Scan for the cell matching the given text and deliver its (X, Y) coordinate at center. 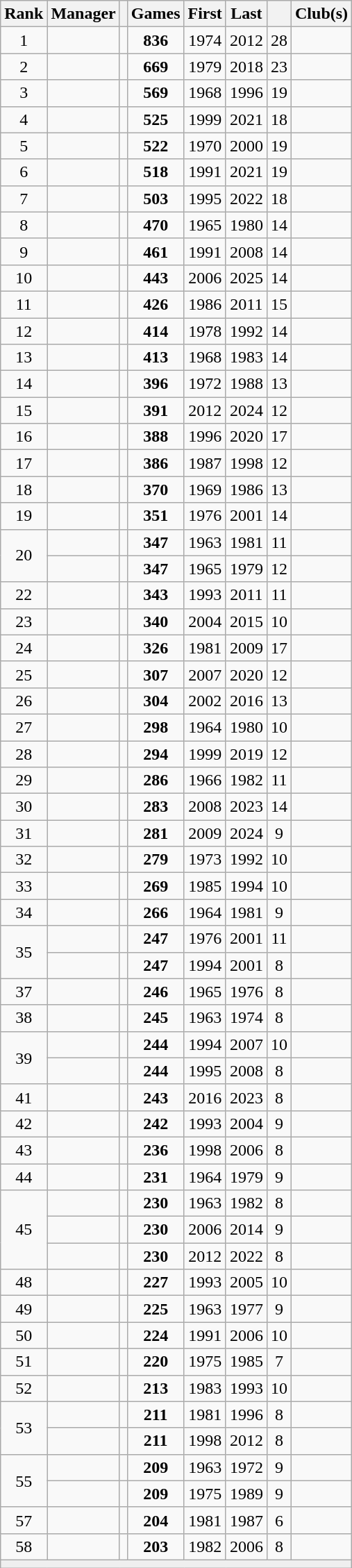
Rank (24, 14)
Club(s) (322, 14)
1988 (246, 384)
522 (156, 146)
269 (156, 886)
53 (24, 1428)
245 (156, 1018)
413 (156, 358)
33 (24, 886)
461 (156, 251)
414 (156, 331)
First (205, 14)
503 (156, 199)
49 (24, 1309)
443 (156, 278)
304 (156, 701)
35 (24, 952)
42 (24, 1124)
4 (24, 119)
224 (156, 1335)
57 (24, 1520)
51 (24, 1362)
24 (24, 648)
52 (24, 1388)
1989 (246, 1494)
525 (156, 119)
281 (156, 833)
Games (156, 14)
43 (24, 1150)
26 (24, 701)
307 (156, 674)
225 (156, 1309)
213 (156, 1388)
286 (156, 781)
Manager (83, 14)
231 (156, 1177)
242 (156, 1124)
22 (24, 595)
279 (156, 860)
351 (156, 516)
2018 (246, 67)
343 (156, 595)
1978 (205, 331)
38 (24, 1018)
2002 (205, 701)
669 (156, 67)
220 (156, 1362)
5 (24, 146)
294 (156, 753)
27 (24, 727)
1973 (205, 860)
1 (24, 40)
386 (156, 463)
25 (24, 674)
37 (24, 992)
236 (156, 1150)
2 (24, 67)
2000 (246, 146)
Last (246, 14)
2005 (246, 1283)
58 (24, 1546)
2015 (246, 622)
388 (156, 437)
39 (24, 1058)
30 (24, 807)
203 (156, 1546)
2014 (246, 1230)
45 (24, 1230)
246 (156, 992)
370 (156, 490)
1970 (205, 146)
50 (24, 1335)
34 (24, 912)
518 (156, 172)
340 (156, 622)
227 (156, 1283)
2025 (246, 278)
1977 (246, 1309)
32 (24, 860)
298 (156, 727)
16 (24, 437)
243 (156, 1097)
426 (156, 304)
1969 (205, 490)
204 (156, 1520)
836 (156, 40)
391 (156, 410)
283 (156, 807)
55 (24, 1481)
470 (156, 225)
20 (24, 556)
48 (24, 1283)
44 (24, 1177)
29 (24, 781)
2019 (246, 753)
326 (156, 648)
266 (156, 912)
569 (156, 93)
3 (24, 93)
31 (24, 833)
396 (156, 384)
41 (24, 1097)
1966 (205, 781)
